Return the (x, y) coordinate for the center point of the cell that contains the specified text.  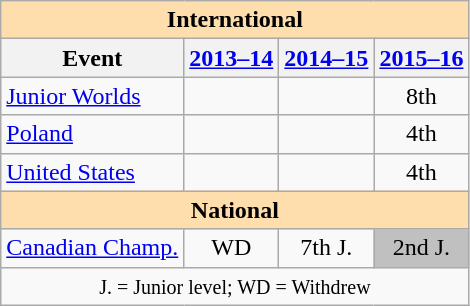
Junior Worlds (92, 96)
7th J. (326, 248)
Poland (92, 134)
Canadian Champ. (92, 248)
J. = Junior level; WD = Withdrew (235, 286)
8th (422, 96)
2014–15 (326, 58)
Event (92, 58)
2013–14 (232, 58)
International (235, 20)
United States (92, 172)
2nd J. (422, 248)
2015–16 (422, 58)
WD (232, 248)
National (235, 210)
